Capture the cell that displays the provided text and extract its (x, y) central coordinate. 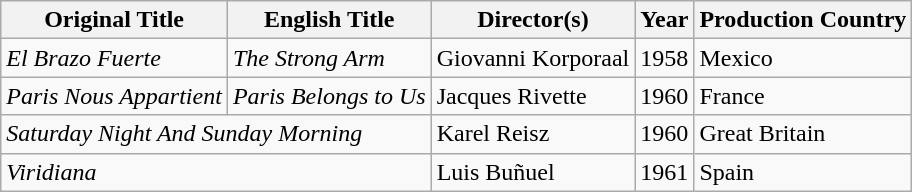
The Strong Arm (329, 58)
Paris Belongs to Us (329, 96)
Director(s) (533, 20)
Original Title (114, 20)
Jacques Rivette (533, 96)
Luis Buñuel (533, 172)
Year (664, 20)
El Brazo Fuerte (114, 58)
France (803, 96)
Viridiana (216, 172)
Great Britain (803, 134)
Saturday Night And Sunday Morning (216, 134)
1958 (664, 58)
Spain (803, 172)
Production Country (803, 20)
Paris Nous Appartient (114, 96)
Giovanni Korporaal (533, 58)
Karel Reisz (533, 134)
1961 (664, 172)
English Title (329, 20)
Mexico (803, 58)
